For the text-containing cell, return its midpoint in [x, y] coordinate format. 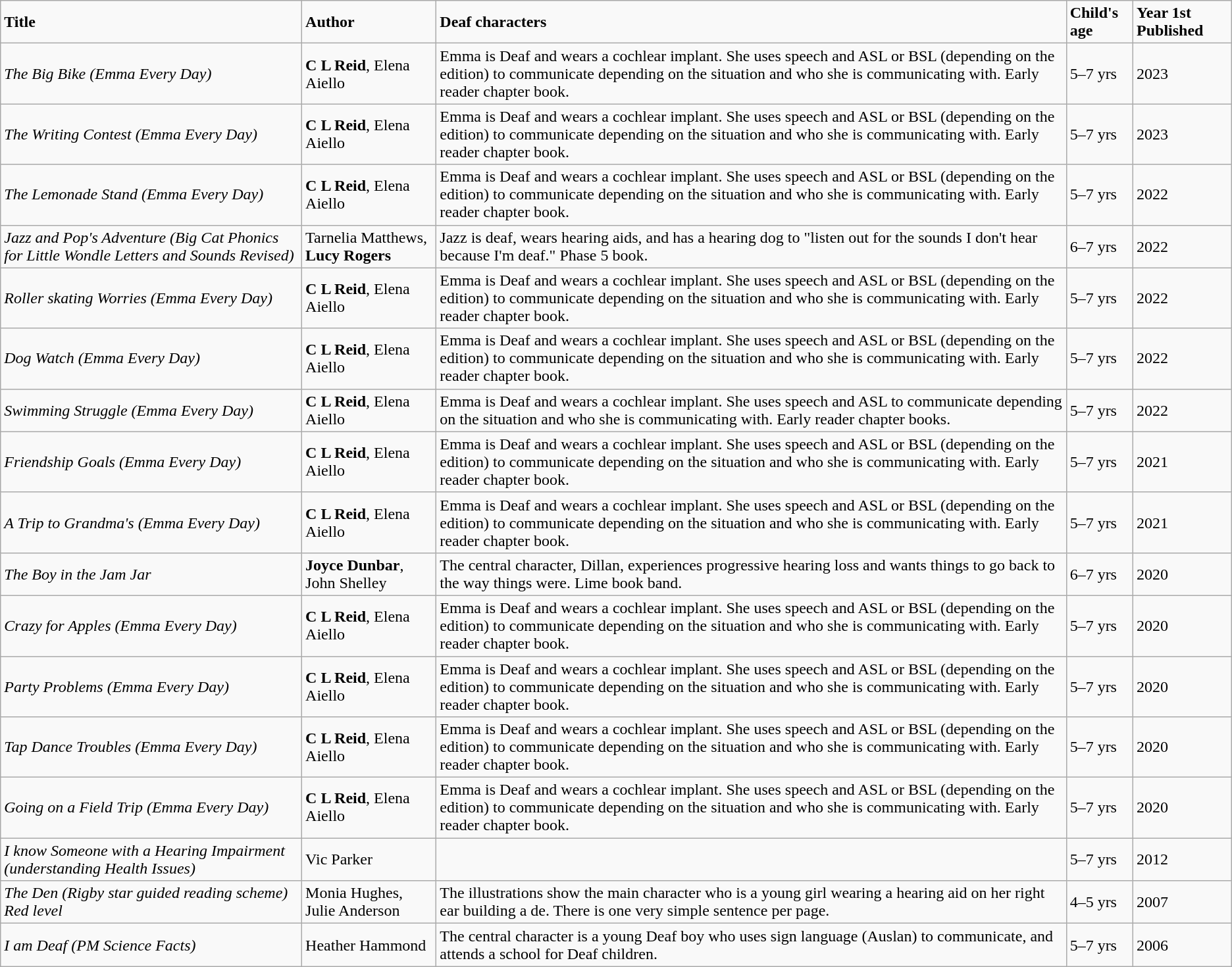
Title [151, 22]
Heather Hammond [369, 945]
Year 1st Published [1183, 22]
Party Problems (Emma Every Day) [151, 687]
The Big Bike (Emma Every Day) [151, 74]
2007 [1183, 903]
The central character is a young Deaf boy who uses sign language (Auslan) to communicate, and attends a school for Deaf children. [752, 945]
Deaf characters [752, 22]
Monia Hughes, Julie Anderson [369, 903]
Jazz is deaf, wears hearing aids, and has a hearing dog to "listen out for the sounds I don't hear because I'm deaf." Phase 5 book. [752, 246]
Tap Dance Troubles (Emma Every Day) [151, 747]
The Den (Rigby star guided reading scheme) Red level [151, 903]
I know Someone with a Hearing Impairment (understanding Health Issues) [151, 859]
Vic Parker [369, 859]
Swimming Struggle (Emma Every Day) [151, 410]
The Boy in the Jam Jar [151, 574]
Author [369, 22]
Tarnelia Matthews, Lucy Rogers [369, 246]
Crazy for Apples (Emma Every Day) [151, 626]
2006 [1183, 945]
The central character, Dillan, experiences progressive hearing loss and wants things to go back to the way things were. Lime book band. [752, 574]
The Lemonade Stand (Emma Every Day) [151, 195]
Dog Watch (Emma Every Day) [151, 359]
Joyce Dunbar,John Shelley [369, 574]
Going on a Field Trip (Emma Every Day) [151, 808]
Roller skating Worries (Emma Every Day) [151, 298]
Friendship Goals (Emma Every Day) [151, 462]
I am Deaf (PM Science Facts) [151, 945]
4–5 yrs [1099, 903]
The Writing Contest (Emma Every Day) [151, 134]
2012 [1183, 859]
Jazz and Pop's Adventure (Big Cat Phonics for Little Wondle Letters and Sounds Revised) [151, 246]
Child's age [1099, 22]
A Trip to Grandma's (Emma Every Day) [151, 522]
